Scan for the cell matching the given text and deliver its [x, y] coordinate at center. 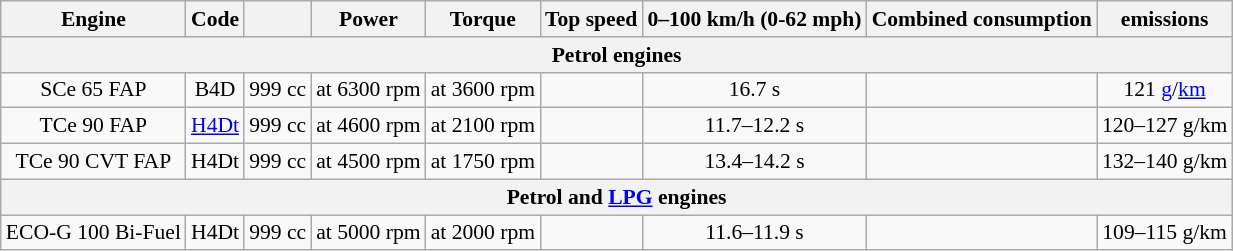
SCe 65 FAP [94, 90]
Engine [94, 19]
at 4600 rpm [368, 126]
at 1750 rpm [483, 162]
11.6–11.9 s [754, 233]
Code [215, 19]
B4D [215, 90]
TCe 90 CVT FAP [94, 162]
at 2100 rpm [483, 126]
TCe 90 FAP [94, 126]
16.7 s [754, 90]
at 3600 rpm [483, 90]
0–100 km/h (0-62 mph) [754, 19]
at 5000 rpm [368, 233]
11.7–12.2 s [754, 126]
Top speed [591, 19]
at 4500 rpm [368, 162]
Petrol and LPG engines [617, 197]
Combined consumption [982, 19]
120–127 g/km [1164, 126]
121 g/km [1164, 90]
Petrol engines [617, 55]
at 2000 rpm [483, 233]
132–140 g/km [1164, 162]
at 6300 rpm [368, 90]
Torque [483, 19]
Power [368, 19]
emissions [1164, 19]
109–115 g/km [1164, 233]
ECO-G 100 Bi-Fuel [94, 233]
13.4–14.2 s [754, 162]
